Identify which cell holds the provided text, then report its [X, Y] central coordinate. 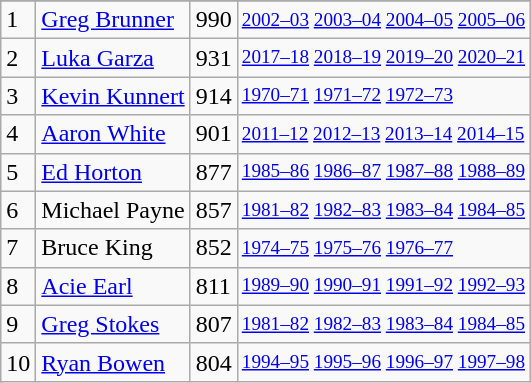
2002–03 2003–04 2004–05 2005–06 [383, 20]
Acie Earl [113, 286]
4 [18, 134]
Bruce King [113, 248]
Luka Garza [113, 58]
990 [214, 20]
852 [214, 248]
1974–75 1975–76 1976–77 [383, 248]
Ryan Bowen [113, 362]
10 [18, 362]
Kevin Kunnert [113, 96]
9 [18, 324]
811 [214, 286]
914 [214, 96]
877 [214, 172]
1989–90 1990–91 1991–92 1992–93 [383, 286]
1994–95 1995–96 1996–97 1997–98 [383, 362]
1970–71 1971–72 1972–73 [383, 96]
Ed Horton [113, 172]
6 [18, 210]
857 [214, 210]
2017–18 2018–19 2019–20 2020–21 [383, 58]
2 [18, 58]
Greg Stokes [113, 324]
807 [214, 324]
5 [18, 172]
8 [18, 286]
7 [18, 248]
804 [214, 362]
Aaron White [113, 134]
1985–86 1986–87 1987–88 1988–89 [383, 172]
2011–12 2012–13 2013–14 2014–15 [383, 134]
Michael Payne [113, 210]
3 [18, 96]
901 [214, 134]
1 [18, 20]
931 [214, 58]
Greg Brunner [113, 20]
